Scan for the cell matching the given text and deliver its (X, Y) coordinate at center. 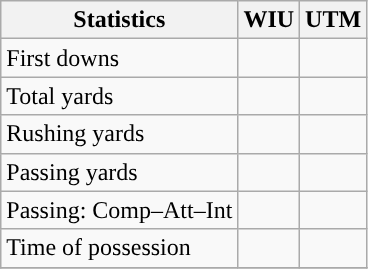
First downs (120, 58)
Time of possession (120, 248)
Passing yards (120, 172)
Statistics (120, 20)
Passing: Comp–Att–Int (120, 210)
UTM (334, 20)
WIU (269, 20)
Rushing yards (120, 134)
Total yards (120, 96)
